For the text-containing cell, return its midpoint in [X, Y] coordinate format. 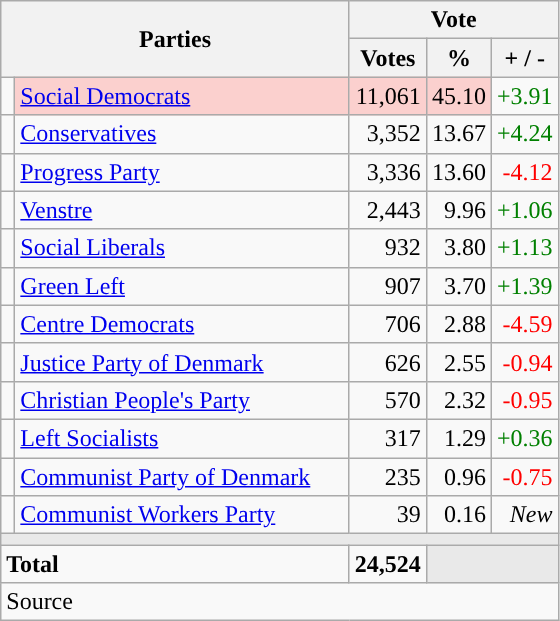
-4.12 [524, 172]
13.67 [458, 134]
3.80 [458, 248]
+4.24 [524, 134]
+1.39 [524, 286]
New [524, 515]
Social Democrats [182, 96]
-0.75 [524, 477]
Christian People's Party [182, 400]
626 [388, 362]
+0.36 [524, 438]
235 [388, 477]
2.32 [458, 400]
3,352 [388, 134]
Progress Party [182, 172]
706 [388, 324]
Social Liberals [182, 248]
Conservatives [182, 134]
317 [388, 438]
Green Left [182, 286]
3,336 [388, 172]
2.88 [458, 324]
3.70 [458, 286]
11,061 [388, 96]
0.16 [458, 515]
Venstre [182, 210]
-0.94 [524, 362]
39 [388, 515]
24,524 [388, 564]
+1.13 [524, 248]
Vote [454, 20]
-4.59 [524, 324]
2,443 [388, 210]
Communist Workers Party [182, 515]
570 [388, 400]
9.96 [458, 210]
+1.06 [524, 210]
Votes [388, 58]
+ / - [524, 58]
Source [280, 602]
Parties [176, 39]
932 [388, 248]
0.96 [458, 477]
Centre Democrats [182, 324]
Total [176, 564]
+3.91 [524, 96]
Justice Party of Denmark [182, 362]
45.10 [458, 96]
Communist Party of Denmark [182, 477]
Left Socialists [182, 438]
-0.95 [524, 400]
907 [388, 286]
2.55 [458, 362]
% [458, 58]
13.60 [458, 172]
1.29 [458, 438]
